Search for the cell housing the specified text and yield its (x, y) center coordinate. 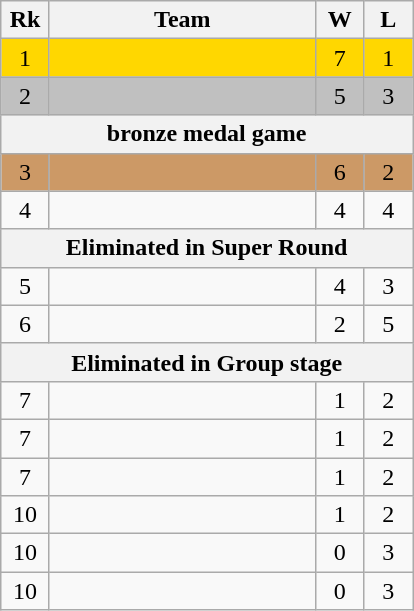
Rk (26, 20)
Eliminated in Group stage (207, 362)
Eliminated in Super Round (207, 248)
W (340, 20)
Team (182, 20)
bronze medal game (207, 134)
L (388, 20)
